Locate the cell with the specified text and output its [x, y] center coordinate. 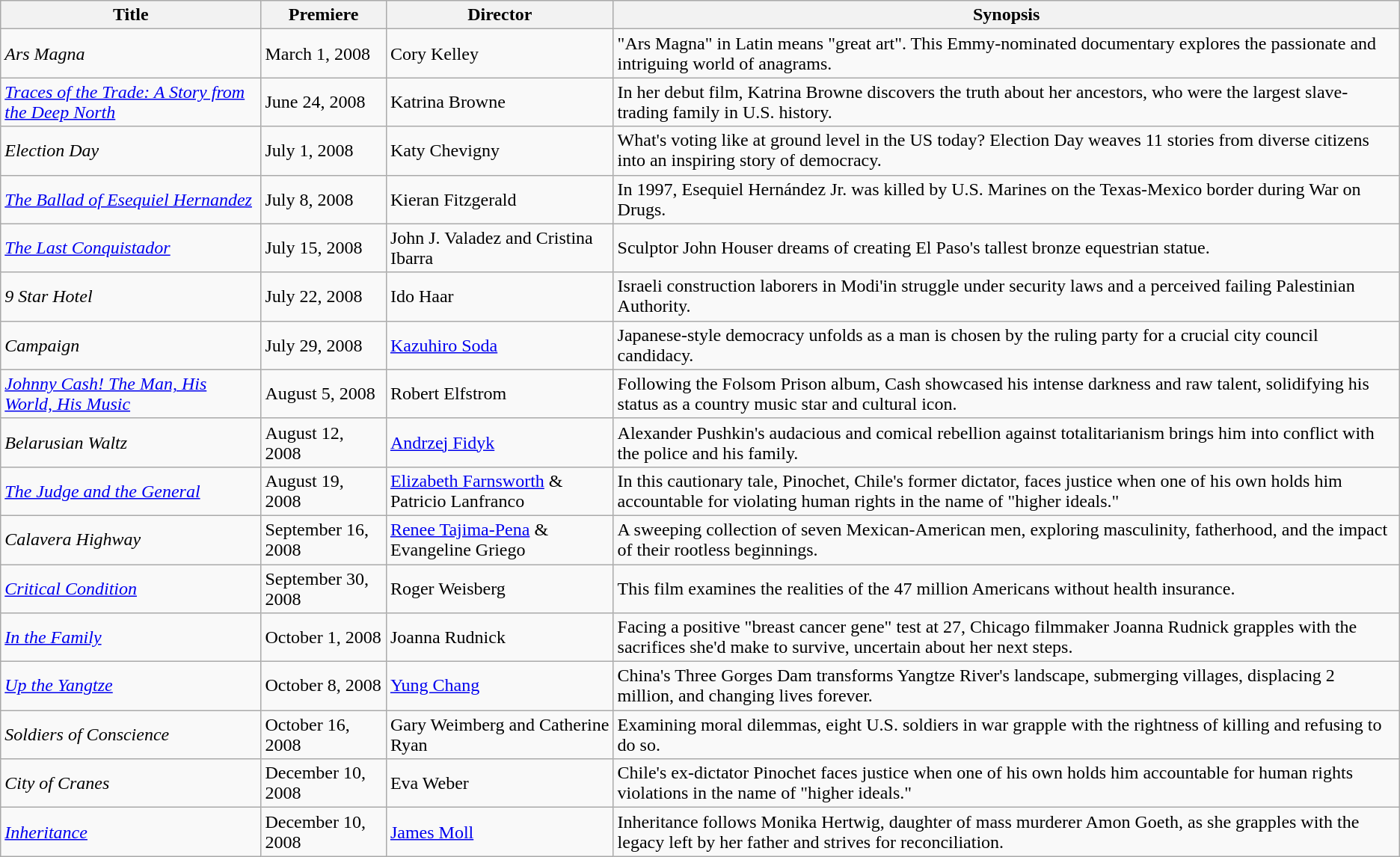
Critical Condition [131, 588]
Up the Yangtze [131, 686]
Andrzej Fidyk [500, 443]
Election Day [131, 151]
Katy Chevigny [500, 151]
July 22, 2008 [324, 296]
Ido Haar [500, 296]
In her debut film, Katrina Browne discovers the truth about her ancestors, who were the largest slave-trading family in U.S. history. [1007, 102]
In 1997, Esequiel Hernández Jr. was killed by U.S. Marines on the Texas-Mexico border during War on Drugs. [1007, 199]
July 1, 2008 [324, 151]
October 16, 2008 [324, 734]
What's voting like at ground level in the US today? Election Day weaves 11 stories from diverse citizens into an inspiring story of democracy. [1007, 151]
August 12, 2008 [324, 443]
A sweeping collection of seven Mexican-American men, exploring masculinity, fatherhood, and the impact of their rootless beginnings. [1007, 540]
Roger Weisberg [500, 588]
The Last Conquistador [131, 248]
Katrina Browne [500, 102]
Examining moral dilemmas, eight U.S. soldiers in war grapple with the rightness of killing and refusing to do so. [1007, 734]
This film examines the realities of the 47 million Americans without health insurance. [1007, 588]
The Ballad of Esequiel Hernandez [131, 199]
Joanna Rudnick [500, 637]
Kazuhiro Soda [500, 345]
March 1, 2008 [324, 54]
September 16, 2008 [324, 540]
Synopsis [1007, 15]
September 30, 2008 [324, 588]
Traces of the Trade: A Story from the Deep North [131, 102]
October 1, 2008 [324, 637]
Director [500, 15]
Alexander Pushkin's audacious and comical rebellion against totalitarianism brings him into conflict with the police and his family. [1007, 443]
Johnny Cash! The Man, His World, His Music [131, 393]
July 15, 2008 [324, 248]
Calavera Highway [131, 540]
Gary Weimberg and Catherine Ryan [500, 734]
Cory Kelley [500, 54]
Robert Elfstrom [500, 393]
Yung Chang [500, 686]
James Moll [500, 832]
The Judge and the General [131, 491]
Renee Tajima-Pena & Evangeline Griego [500, 540]
Sculptor John Houser dreams of creating El Paso's tallest bronze equestrian statue. [1007, 248]
Ars Magna [131, 54]
China's Three Gorges Dam transforms Yangtze River's landscape, submerging villages, displacing 2 million, and changing lives forever. [1007, 686]
July 8, 2008 [324, 199]
Premiere [324, 15]
Title [131, 15]
Japanese-style democracy unfolds as a man is chosen by the ruling party for a crucial city council candidacy. [1007, 345]
Soldiers of Conscience [131, 734]
Eva Weber [500, 784]
July 29, 2008 [324, 345]
Elizabeth Farnsworth & Patricio Lanfranco [500, 491]
John J. Valadez and Cristina Ibarra [500, 248]
Chile's ex-dictator Pinochet faces justice when one of his own holds him accountable for human rights violations in the name of "higher ideals." [1007, 784]
Belarusian Waltz [131, 443]
In the Family [131, 637]
9 Star Hotel [131, 296]
Israeli construction laborers in Modi'in struggle under security laws and a perceived failing Palestinian Authority. [1007, 296]
Kieran Fitzgerald [500, 199]
October 8, 2008 [324, 686]
June 24, 2008 [324, 102]
"Ars Magna" in Latin means "great art". This Emmy-nominated documentary explores the passionate and intriguing world of anagrams. [1007, 54]
August 5, 2008 [324, 393]
City of Cranes [131, 784]
August 19, 2008 [324, 491]
Campaign [131, 345]
Inheritance [131, 832]
